Provide the [x, y] coordinate of the cell's center where the given text is located.  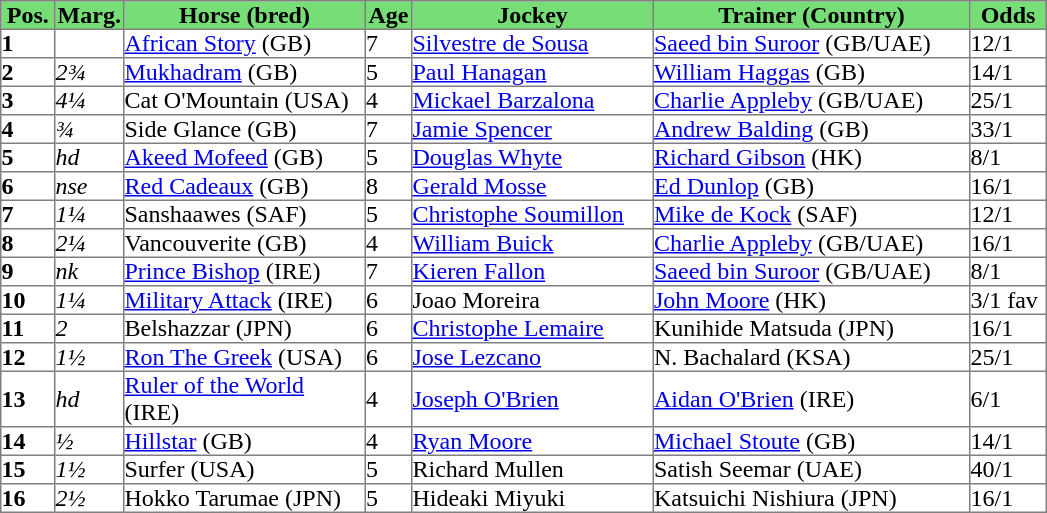
1 [28, 43]
½ [90, 441]
4¼ [90, 100]
11 [28, 328]
Joao Moreira [533, 300]
African Story (GB) [245, 43]
N. Bachalard (KSA) [811, 357]
Cat O'Mountain (USA) [245, 100]
Hideaki Miyuki [533, 498]
Jockey [533, 15]
Age [388, 15]
Kieren Fallon [533, 271]
10 [28, 300]
Odds [1008, 15]
Douglas Whyte [533, 157]
Christophe Soumillon [533, 214]
Aidan O'Brien (IRE) [811, 399]
2¾ [90, 72]
Hokko Tarumae (JPN) [245, 498]
Kunihide Matsuda (JPN) [811, 328]
Satish Seemar (UAE) [811, 469]
Silvestre de Sousa [533, 43]
Surfer (USA) [245, 469]
Richard Gibson (HK) [811, 157]
2½ [90, 498]
16 [28, 498]
13 [28, 399]
nk [90, 271]
Katsuichi Nishiura (JPN) [811, 498]
Trainer (Country) [811, 15]
Side Glance (GB) [245, 129]
Horse (bred) [245, 15]
Joseph O'Brien [533, 399]
Gerald Mosse [533, 186]
William Haggas (GB) [811, 72]
Sanshaawes (SAF) [245, 214]
John Moore (HK) [811, 300]
Paul Hanagan [533, 72]
Red Cadeaux (GB) [245, 186]
Belshazzar (JPN) [245, 328]
Mike de Kock (SAF) [811, 214]
Vancouverite (GB) [245, 243]
Military Attack (IRE) [245, 300]
15 [28, 469]
William Buick [533, 243]
3/1 fav [1008, 300]
Ruler of the World (IRE) [245, 399]
Hillstar (GB) [245, 441]
Mukhadram (GB) [245, 72]
Akeed Mofeed (GB) [245, 157]
40/1 [1008, 469]
6/1 [1008, 399]
Christophe Lemaire [533, 328]
Pos. [28, 15]
Prince Bishop (IRE) [245, 271]
2¼ [90, 243]
33/1 [1008, 129]
3 [28, 100]
nse [90, 186]
Mickael Barzalona [533, 100]
9 [28, 271]
Ryan Moore [533, 441]
12 [28, 357]
Ron The Greek (USA) [245, 357]
Jose Lezcano [533, 357]
¾ [90, 129]
Richard Mullen [533, 469]
Andrew Balding (GB) [811, 129]
Michael Stoute (GB) [811, 441]
Ed Dunlop (GB) [811, 186]
14 [28, 441]
Jamie Spencer [533, 129]
Marg. [90, 15]
